Provide the (X, Y) coordinate of the cell's center where the given text is located.  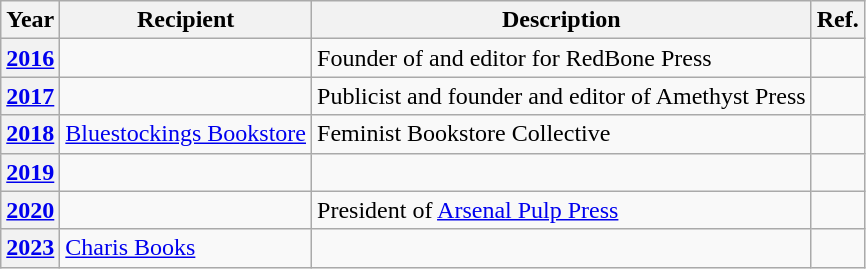
Charis Books (186, 248)
Ref. (838, 20)
Description (562, 20)
2016 (30, 58)
2023 (30, 248)
2018 (30, 134)
Feminist Bookstore Collective (562, 134)
Year (30, 20)
2019 (30, 172)
2020 (30, 210)
Bluestockings Bookstore (186, 134)
President of Arsenal Pulp Press (562, 210)
Founder of and editor for RedBone Press (562, 58)
2017 (30, 96)
Publicist and founder and editor of Amethyst Press (562, 96)
Recipient (186, 20)
